Return the (X, Y) coordinate for the center point of the cell that contains the specified text.  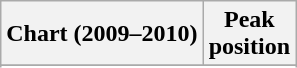
Chart (2009–2010) (102, 34)
Peakposition (249, 34)
